Locate the cell with the specified text and output its [X, Y] center coordinate. 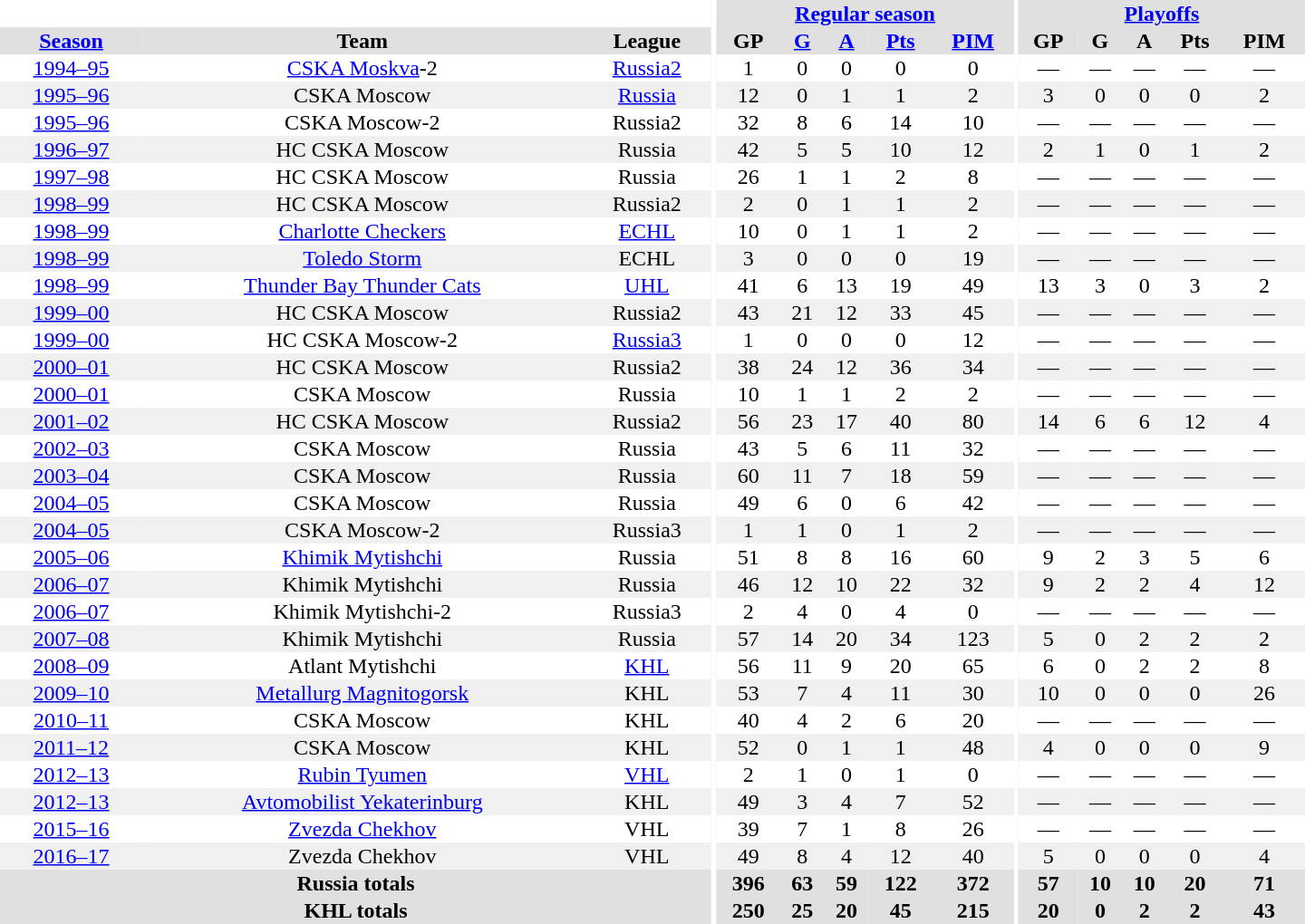
2003–04 [71, 476]
UHL [647, 285]
16 [900, 557]
33 [900, 313]
38 [749, 367]
18 [900, 476]
Toledo Storm [362, 258]
Team [362, 41]
2015–16 [71, 829]
396 [749, 883]
Rubin Tyumen [362, 775]
372 [973, 883]
25 [803, 910]
41 [749, 285]
51 [749, 557]
Metallurg Magnitogorsk [362, 693]
2007–08 [71, 639]
1996–97 [71, 149]
2009–10 [71, 693]
2016–17 [71, 856]
Atlant Mytishchi [362, 666]
48 [973, 747]
2011–12 [71, 747]
League [647, 41]
1997–98 [71, 177]
Season [71, 41]
2005–06 [71, 557]
80 [973, 421]
250 [749, 910]
215 [973, 910]
Charlotte Checkers [362, 231]
63 [803, 883]
17 [846, 421]
KHL totals [355, 910]
2008–09 [71, 666]
2010–11 [71, 720]
39 [749, 829]
Avtomobilist Yekaterinburg [362, 802]
Thunder Bay Thunder Cats [362, 285]
71 [1264, 883]
36 [900, 367]
2002–03 [71, 448]
65 [973, 666]
23 [803, 421]
Playoffs [1162, 14]
123 [973, 639]
46 [749, 584]
122 [900, 883]
24 [803, 367]
CSKA Moskva-2 [362, 68]
53 [749, 693]
2001–02 [71, 421]
21 [803, 313]
HC CSKA Moscow-2 [362, 340]
Russia totals [355, 883]
22 [900, 584]
Khimik Mytishchi-2 [362, 611]
1994–95 [71, 68]
30 [973, 693]
Regular season [865, 14]
